Output the (x, y) coordinate of the center of the cell containing the given text.  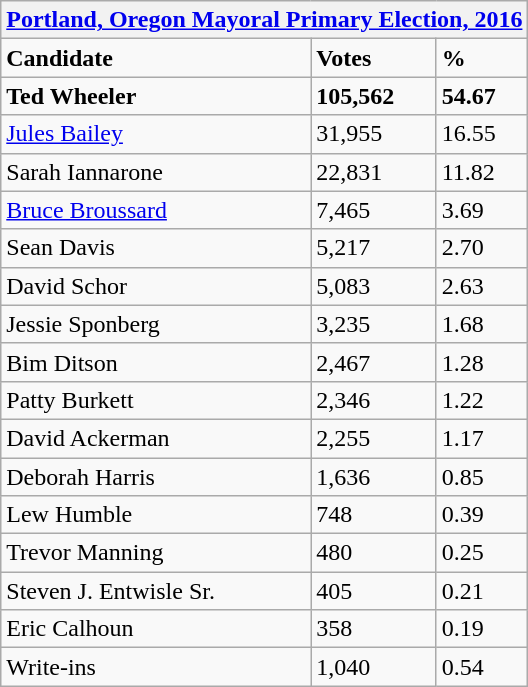
Deborah Harris (156, 477)
0.85 (482, 477)
Sarah Iannarone (156, 172)
748 (374, 515)
David Ackerman (156, 438)
7,465 (374, 210)
2.63 (482, 286)
Jessie Sponberg (156, 324)
Jules Bailey (156, 134)
31,955 (374, 134)
1,636 (374, 477)
3,235 (374, 324)
1.22 (482, 400)
Sean Davis (156, 248)
Candidate (156, 58)
% (482, 58)
Steven J. Entwisle Sr. (156, 591)
358 (374, 629)
480 (374, 553)
1.68 (482, 324)
Bruce Broussard (156, 210)
Write-ins (156, 667)
0.25 (482, 553)
2,467 (374, 362)
David Schor (156, 286)
11.82 (482, 172)
2,346 (374, 400)
54.67 (482, 96)
0.39 (482, 515)
Patty Burkett (156, 400)
1,040 (374, 667)
3.69 (482, 210)
Lew Humble (156, 515)
Votes (374, 58)
0.21 (482, 591)
2,255 (374, 438)
105,562 (374, 96)
0.19 (482, 629)
2.70 (482, 248)
16.55 (482, 134)
Portland, Oregon Mayoral Primary Election, 2016 (264, 20)
Ted Wheeler (156, 96)
0.54 (482, 667)
22,831 (374, 172)
Bim Ditson (156, 362)
5,217 (374, 248)
5,083 (374, 286)
Trevor Manning (156, 553)
Eric Calhoun (156, 629)
405 (374, 591)
1.17 (482, 438)
1.28 (482, 362)
